Capture the cell that displays the provided text and extract its (X, Y) central coordinate. 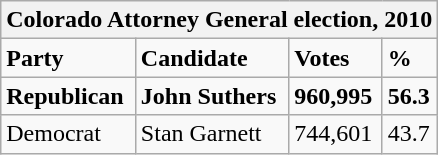
744,601 (336, 134)
Candidate (212, 58)
% (410, 58)
56.3 (410, 96)
Republican (68, 96)
960,995 (336, 96)
Votes (336, 58)
Colorado Attorney General election, 2010 (220, 20)
43.7 (410, 134)
Party (68, 58)
John Suthers (212, 96)
Stan Garnett (212, 134)
Democrat (68, 134)
